Extract the [X, Y] coordinate from the center of the cell holding the provided text.  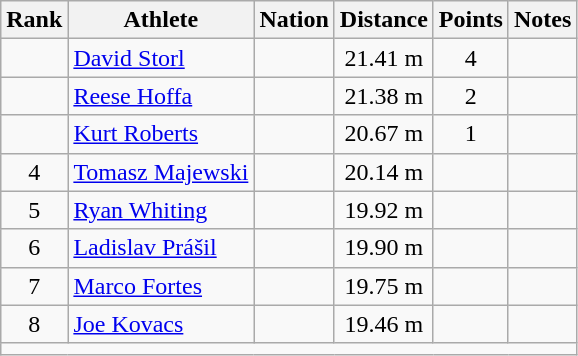
Kurt Roberts [161, 134]
21.38 m [384, 96]
David Storl [161, 58]
Marco Fortes [161, 286]
Ryan Whiting [161, 210]
Reese Hoffa [161, 96]
Tomasz Majewski [161, 172]
Notes [542, 20]
2 [470, 96]
6 [34, 248]
19.90 m [384, 248]
Ladislav Prášil [161, 248]
Distance [384, 20]
20.14 m [384, 172]
5 [34, 210]
Athlete [161, 20]
Joe Kovacs [161, 324]
Rank [34, 20]
19.46 m [384, 324]
Nation [294, 20]
19.75 m [384, 286]
8 [34, 324]
Points [470, 20]
19.92 m [384, 210]
20.67 m [384, 134]
1 [470, 134]
21.41 m [384, 58]
7 [34, 286]
